Search for the cell housing the specified text and yield its (X, Y) center coordinate. 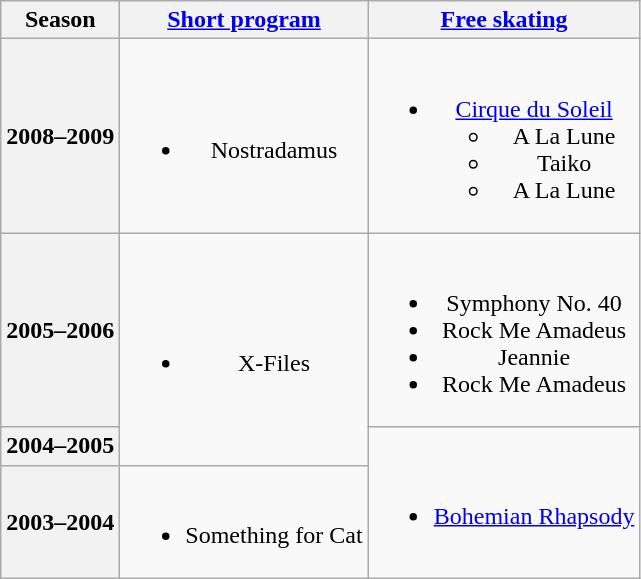
Bohemian Rhapsody (504, 502)
2005–2006 (60, 330)
2004–2005 (60, 446)
X-Files (244, 349)
Nostradamus (244, 136)
2008–2009 (60, 136)
Something for Cat (244, 522)
Symphony No. 40 Rock Me Amadeus Jeannie Rock Me Amadeus (504, 330)
Cirque du SoleilA La LuneTaikoA La Lune (504, 136)
2003–2004 (60, 522)
Season (60, 20)
Free skating (504, 20)
Short program (244, 20)
